Detect which cell encompasses the target text, then output its (X, Y) center coordinate. 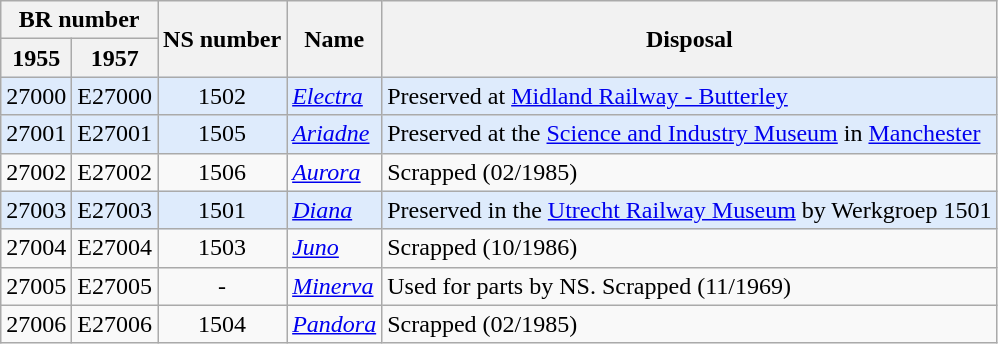
1501 (222, 210)
Scrapped (10/1986) (690, 248)
1504 (222, 324)
1506 (222, 172)
Minerva (334, 286)
27000 (36, 96)
Preserved in the Utrecht Railway Museum by Werkgroep 1501 (690, 210)
27006 (36, 324)
BR number (80, 20)
1957 (115, 58)
Juno (334, 248)
E27004 (115, 248)
27004 (36, 248)
27005 (36, 286)
Disposal (690, 39)
Pandora (334, 324)
E27006 (115, 324)
Diana (334, 210)
Used for parts by NS. Scrapped (11/1969) (690, 286)
E27002 (115, 172)
Electra (334, 96)
Preserved at the Science and Industry Museum in Manchester (690, 134)
1503 (222, 248)
E27003 (115, 210)
1955 (36, 58)
Aurora (334, 172)
E27005 (115, 286)
1502 (222, 96)
Name (334, 39)
E27000 (115, 96)
Ariadne (334, 134)
27002 (36, 172)
27001 (36, 134)
27003 (36, 210)
- (222, 286)
Preserved at Midland Railway - Butterley (690, 96)
E27001 (115, 134)
NS number (222, 39)
1505 (222, 134)
